Pinpoint the cell where the given text exists, returning its (x, y) midpoint coordinate. 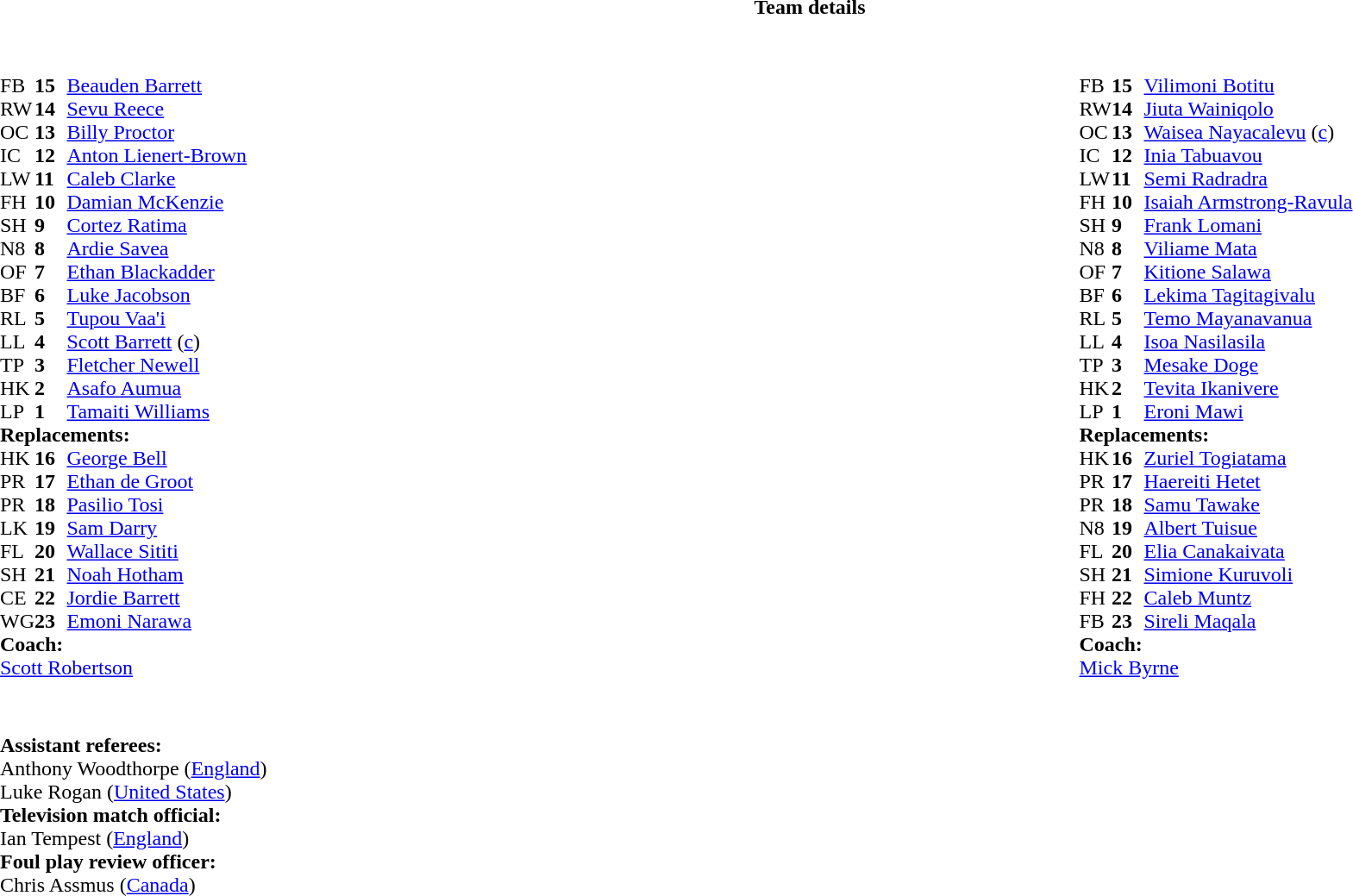
Waisea Nayacalevu (c) (1249, 133)
Emoni Narawa (157, 621)
Haereiti Hetet (1249, 481)
Simione Kuruvoli (1249, 574)
Inia Tabuavou (1249, 155)
Scott Barrett (c) (157, 341)
Caleb Muntz (1249, 598)
Wallace Sititi (157, 552)
Anton Lienert-Brown (157, 155)
Isaiah Armstrong-Ravula (1249, 202)
Tevita Ikanivere (1249, 388)
Frank Lomani (1249, 226)
Kitione Salawa (1249, 273)
LK (17, 528)
Noah Hotham (157, 574)
Sevu Reece (157, 109)
Vilimoni Botitu (1249, 86)
Albert Tuisue (1249, 528)
Fletcher Newell (157, 366)
Temo Mayanavanua (1249, 319)
Cortez Ratima (157, 226)
Sam Darry (157, 528)
WG (17, 621)
Samu Tawake (1249, 505)
Ardie Savea (157, 248)
Caleb Clarke (157, 179)
Sireli Maqala (1249, 621)
Zuriel Togiatama (1249, 459)
Semi Radradra (1249, 179)
Tupou Vaa'i (157, 319)
Jordie Barrett (157, 598)
Mesake Doge (1249, 366)
Jiuta Wainiqolo (1249, 109)
Pasilio Tosi (157, 505)
CE (17, 598)
Eroni Mawi (1249, 412)
Isoa Nasilasila (1249, 341)
Mick Byrne (1216, 667)
George Bell (157, 459)
Ethan Blackadder (157, 273)
Luke Jacobson (157, 295)
Tamaiti Williams (157, 412)
Lekima Tagitagivalu (1249, 295)
Viliame Mata (1249, 248)
Asafo Aumua (157, 388)
Scott Robertson (123, 667)
Elia Canakaivata (1249, 552)
Billy Proctor (157, 133)
Beauden Barrett (157, 86)
Damian McKenzie (157, 202)
Ethan de Groot (157, 481)
